Determine the [x, y] coordinate at the center of the cell enclosing the given text.  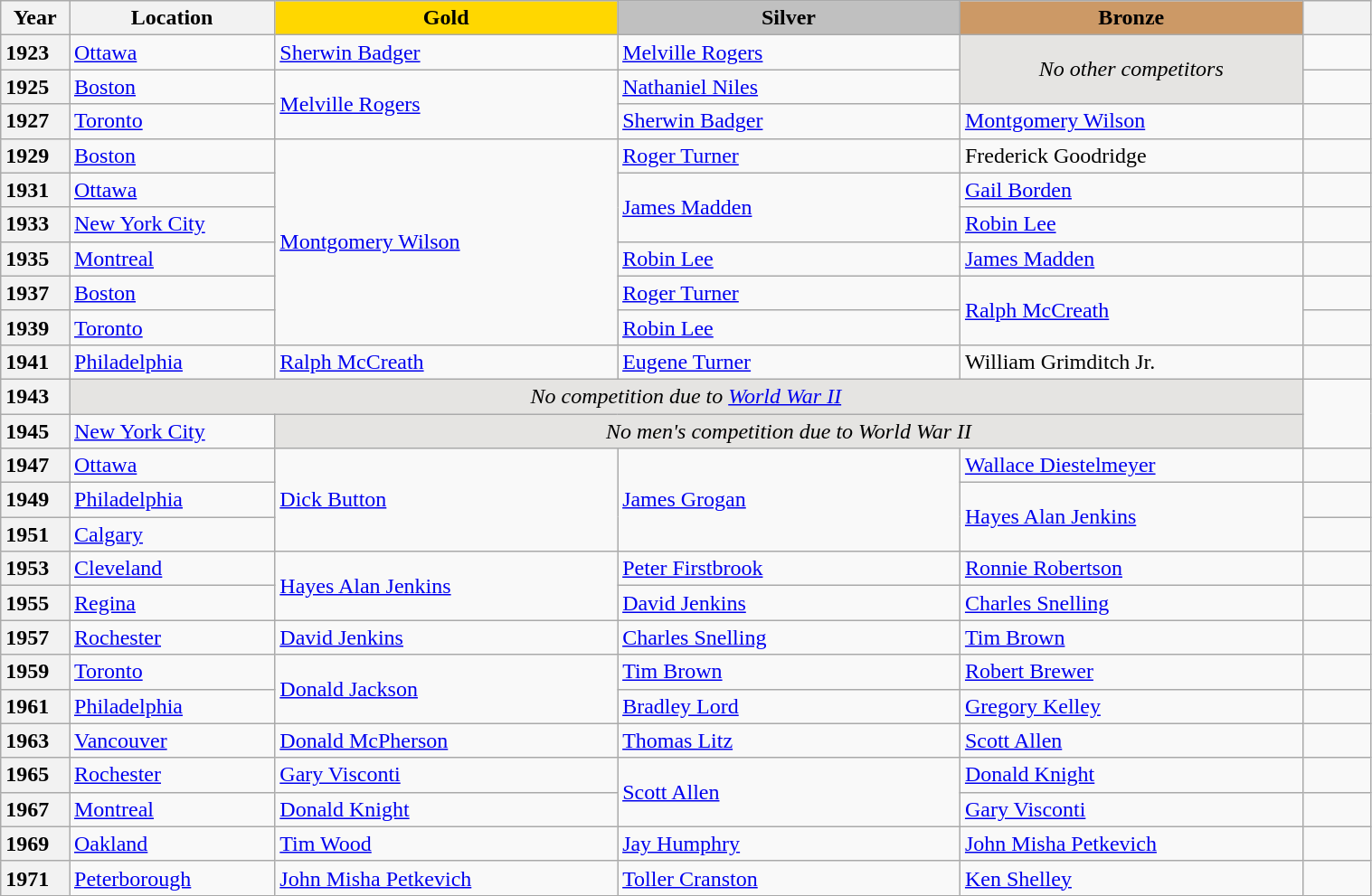
1969 [35, 844]
1939 [35, 327]
1951 [35, 534]
Donald McPherson [447, 740]
Wallace Diestelmeyer [1131, 466]
Toller Cranston [789, 878]
Thomas Litz [789, 740]
Gregory Kelley [1131, 706]
Tim Wood [447, 844]
1961 [35, 706]
Nathaniel Niles [789, 87]
Eugene Turner [789, 362]
Gail Borden [1131, 190]
1931 [35, 190]
Frederick Goodridge [1131, 156]
William Grimditch Jr. [1131, 362]
1953 [35, 569]
1923 [35, 52]
Bronze [1131, 18]
Robert Brewer [1131, 672]
1957 [35, 637]
1945 [35, 431]
1943 [35, 396]
Dick Button [447, 500]
1959 [35, 672]
Regina [172, 603]
1929 [35, 156]
Location [172, 18]
1937 [35, 293]
Year [35, 18]
Peter Firstbrook [789, 569]
1963 [35, 740]
Vancouver [172, 740]
1965 [35, 775]
1941 [35, 362]
Calgary [172, 534]
1933 [35, 224]
Cleveland [172, 569]
1947 [35, 466]
Jay Humphry [789, 844]
1971 [35, 878]
Gold [447, 18]
Silver [789, 18]
James Grogan [789, 500]
Bradley Lord [789, 706]
1935 [35, 259]
No competition due to World War II [686, 396]
Donald Jackson [447, 689]
1949 [35, 500]
Oakland [172, 844]
Peterborough [172, 878]
1955 [35, 603]
No other competitors [1131, 70]
1925 [35, 87]
1927 [35, 121]
Ronnie Robertson [1131, 569]
No men's competition due to World War II [789, 431]
1967 [35, 809]
Ken Shelley [1131, 878]
